Return (X, Y) of the center of cell containing provided text 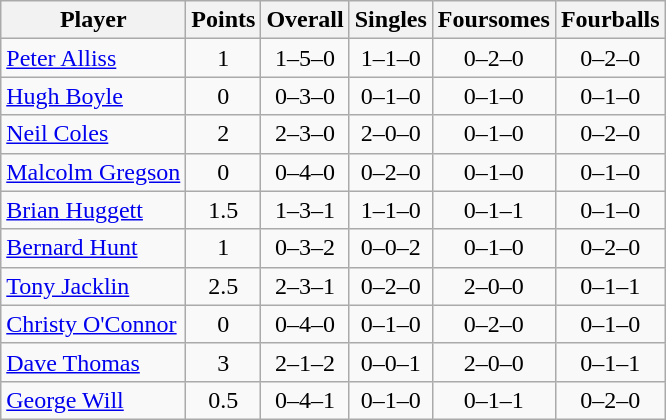
Peter Alliss (94, 58)
0–0–2 (390, 248)
2–3–1 (305, 286)
Malcolm Gregson (94, 172)
Neil Coles (94, 134)
2.5 (224, 286)
2–1–2 (305, 362)
Fourballs (610, 20)
0–0–1 (390, 362)
1–3–1 (305, 210)
Brian Huggett (94, 210)
Bernard Hunt (94, 248)
Singles (390, 20)
Points (224, 20)
3 (224, 362)
Christy O'Connor (94, 324)
0–4–1 (305, 400)
Player (94, 20)
0.5 (224, 400)
0–3–2 (305, 248)
1–5–0 (305, 58)
Overall (305, 20)
Dave Thomas (94, 362)
2–3–0 (305, 134)
0–3–0 (305, 96)
Foursomes (494, 20)
George Will (94, 400)
2 (224, 134)
1.5 (224, 210)
Tony Jacklin (94, 286)
Hugh Boyle (94, 96)
